Extract the [x, y] coordinate from the center of the cell holding the provided text.  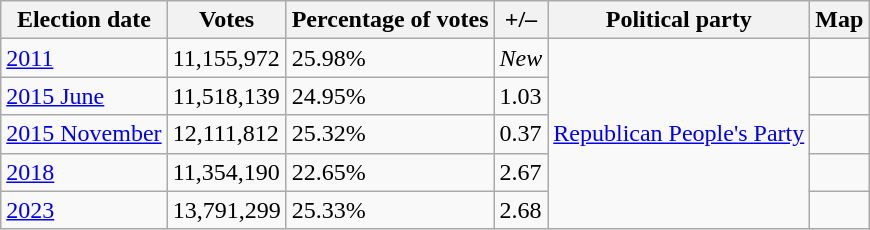
13,791,299 [226, 210]
11,354,190 [226, 172]
0.37 [521, 134]
25.32% [390, 134]
25.33% [390, 210]
2015 June [84, 96]
12,111,812 [226, 134]
1.03 [521, 96]
Map [840, 20]
22.65% [390, 172]
11,155,972 [226, 58]
Political party [679, 20]
Election date [84, 20]
New [521, 58]
Votes [226, 20]
2011 [84, 58]
24.95% [390, 96]
2018 [84, 172]
+/– [521, 20]
25.98% [390, 58]
Percentage of votes [390, 20]
2.68 [521, 210]
2023 [84, 210]
Republican People's Party [679, 134]
2015 November [84, 134]
11,518,139 [226, 96]
2.67 [521, 172]
